Identify which cell holds the provided text, then report its (X, Y) central coordinate. 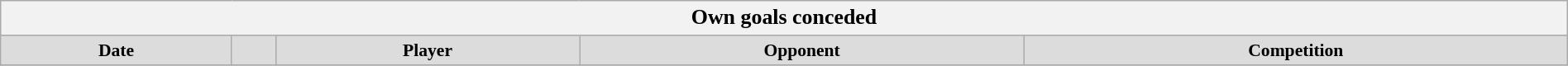
Date (116, 50)
Own goals conceded (784, 18)
Player (427, 50)
Competition (1295, 50)
Opponent (802, 50)
